Determine the (x, y) coordinate at the center of the cell enclosing the given text.  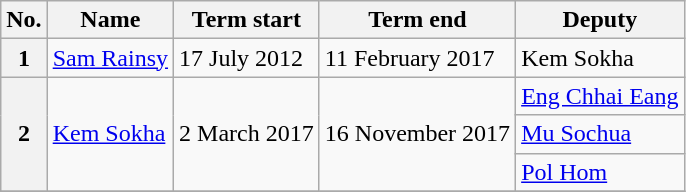
Sam Rainsy (110, 58)
No. (24, 20)
Term start (247, 20)
2 March 2017 (247, 134)
11 February 2017 (417, 58)
16 November 2017 (417, 134)
Mu Sochua (600, 134)
1 (24, 58)
Name (110, 20)
2 (24, 134)
17 July 2012 (247, 58)
Eng Chhai Eang (600, 96)
Term end (417, 20)
Pol Hom (600, 172)
Deputy (600, 20)
